Pinpoint the cell where the given text exists, returning its (X, Y) midpoint coordinate. 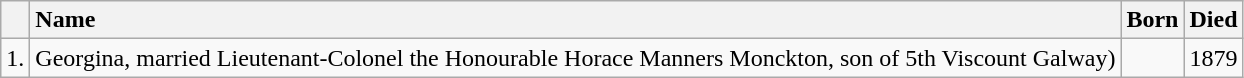
Died (1214, 20)
Born (1152, 20)
Georgina, married Lieutenant-Colonel the Honourable Horace Manners Monckton, son of 5th Viscount Galway) (576, 58)
1879 (1214, 58)
1. (16, 58)
Name (576, 20)
